Pinpoint the cell where the given text exists, returning its (X, Y) midpoint coordinate. 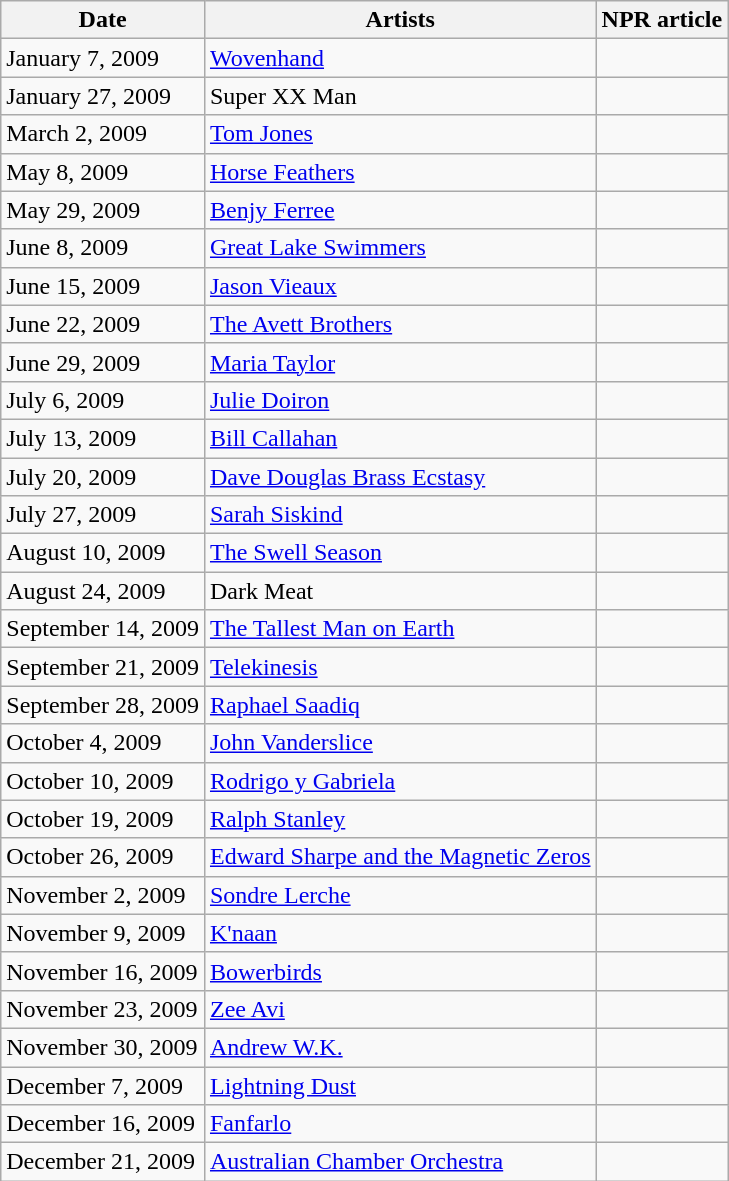
November 30, 2009 (103, 1047)
June 15, 2009 (103, 286)
September 14, 2009 (103, 629)
Raphael Saadiq (400, 705)
Edward Sharpe and the Magnetic Zeros (400, 857)
The Swell Season (400, 553)
December 16, 2009 (103, 1124)
Zee Avi (400, 1009)
Lightning Dust (400, 1085)
Horse Feathers (400, 172)
Sarah Siskind (400, 515)
January 7, 2009 (103, 58)
October 10, 2009 (103, 781)
March 2, 2009 (103, 134)
Great Lake Swimmers (400, 248)
June 29, 2009 (103, 362)
Telekinesis (400, 667)
July 20, 2009 (103, 477)
Australian Chamber Orchestra (400, 1162)
John Vanderslice (400, 743)
October 26, 2009 (103, 857)
Tom Jones (400, 134)
November 23, 2009 (103, 1009)
Dave Douglas Brass Ecstasy (400, 477)
Artists (400, 20)
Wovenhand (400, 58)
October 19, 2009 (103, 819)
Bowerbirds (400, 971)
June 8, 2009 (103, 248)
Sondre Lerche (400, 895)
Maria Taylor (400, 362)
Bill Callahan (400, 438)
Dark Meat (400, 591)
Jason Vieaux (400, 286)
November 2, 2009 (103, 895)
Julie Doiron (400, 400)
Super XX Man (400, 96)
May 29, 2009 (103, 210)
NPR article (662, 20)
October 4, 2009 (103, 743)
Andrew W.K. (400, 1047)
Fanfarlo (400, 1124)
The Avett Brothers (400, 324)
May 8, 2009 (103, 172)
The Tallest Man on Earth (400, 629)
January 27, 2009 (103, 96)
September 21, 2009 (103, 667)
July 13, 2009 (103, 438)
Rodrigo y Gabriela (400, 781)
July 6, 2009 (103, 400)
December 21, 2009 (103, 1162)
July 27, 2009 (103, 515)
K'naan (400, 933)
Benjy Ferree (400, 210)
November 16, 2009 (103, 971)
June 22, 2009 (103, 324)
December 7, 2009 (103, 1085)
November 9, 2009 (103, 933)
September 28, 2009 (103, 705)
Ralph Stanley (400, 819)
August 24, 2009 (103, 591)
August 10, 2009 (103, 553)
Date (103, 20)
